Provide the (x, y) coordinate of the cell's center where the given text is located.  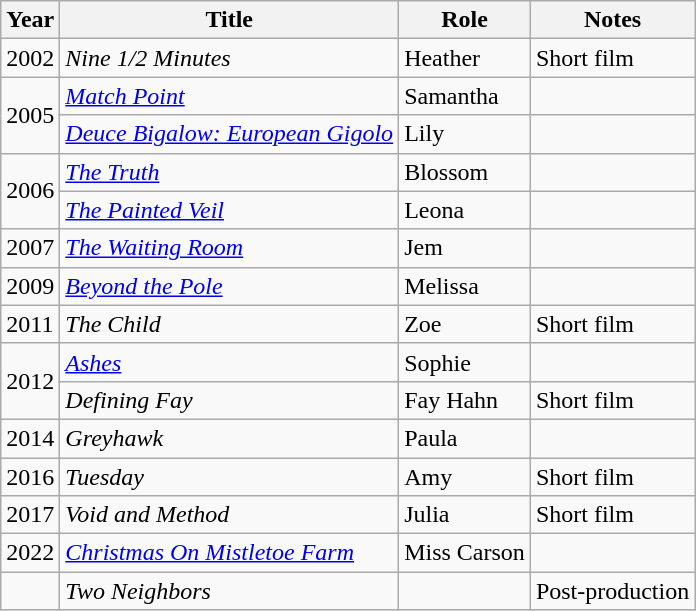
The Child (230, 324)
The Painted Veil (230, 210)
Melissa (465, 286)
Two Neighbors (230, 591)
2002 (30, 58)
Leona (465, 210)
Amy (465, 477)
Tuesday (230, 477)
Title (230, 20)
Zoe (465, 324)
Ashes (230, 362)
2016 (30, 477)
2007 (30, 248)
2011 (30, 324)
Match Point (230, 96)
2022 (30, 553)
Fay Hahn (465, 400)
Paula (465, 438)
2014 (30, 438)
Nine 1/2 Minutes (230, 58)
2009 (30, 286)
Lily (465, 134)
Notes (612, 20)
Christmas On Mistletoe Farm (230, 553)
Deuce Bigalow: European Gigolo (230, 134)
The Waiting Room (230, 248)
Void and Method (230, 515)
2006 (30, 191)
Miss Carson (465, 553)
Defining Fay (230, 400)
Beyond the Pole (230, 286)
2017 (30, 515)
Sophie (465, 362)
Julia (465, 515)
Jem (465, 248)
Greyhawk (230, 438)
Year (30, 20)
Blossom (465, 172)
2005 (30, 115)
The Truth (230, 172)
Samantha (465, 96)
2012 (30, 381)
Heather (465, 58)
Role (465, 20)
Post-production (612, 591)
